Return (x, y) of the center of cell containing provided text 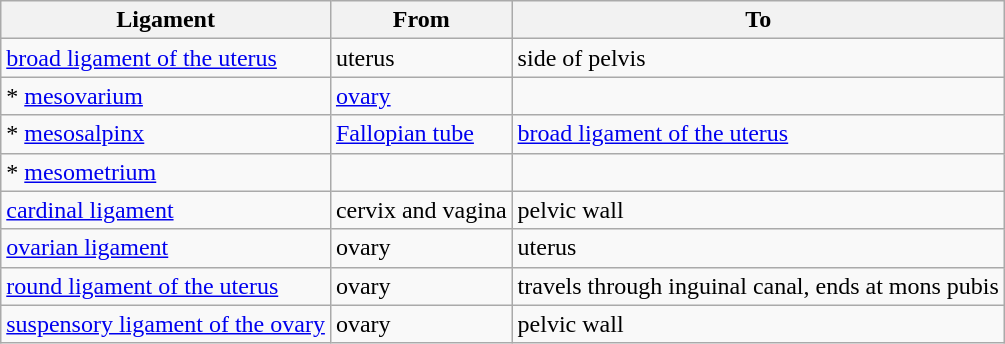
* mesosalpinx (166, 134)
ovarian ligament (166, 248)
cervix and vagina (421, 210)
Ligament (166, 20)
From (421, 20)
travels through inguinal canal, ends at mons pubis (758, 286)
Fallopian tube (421, 134)
suspensory ligament of the ovary (166, 324)
round ligament of the uterus (166, 286)
* mesometrium (166, 172)
To (758, 20)
* mesovarium (166, 96)
cardinal ligament (166, 210)
side of pelvis (758, 58)
